Return [X, Y] of the center of cell containing provided text 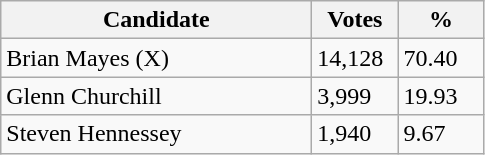
Glenn Churchill [156, 96]
9.67 [441, 134]
Votes [355, 20]
Steven Hennessey [156, 134]
Brian Mayes (X) [156, 58]
70.40 [441, 58]
19.93 [441, 96]
% [441, 20]
3,999 [355, 96]
1,940 [355, 134]
14,128 [355, 58]
Candidate [156, 20]
